Determine the [X, Y] coordinate at the center of the cell enclosing the given text.  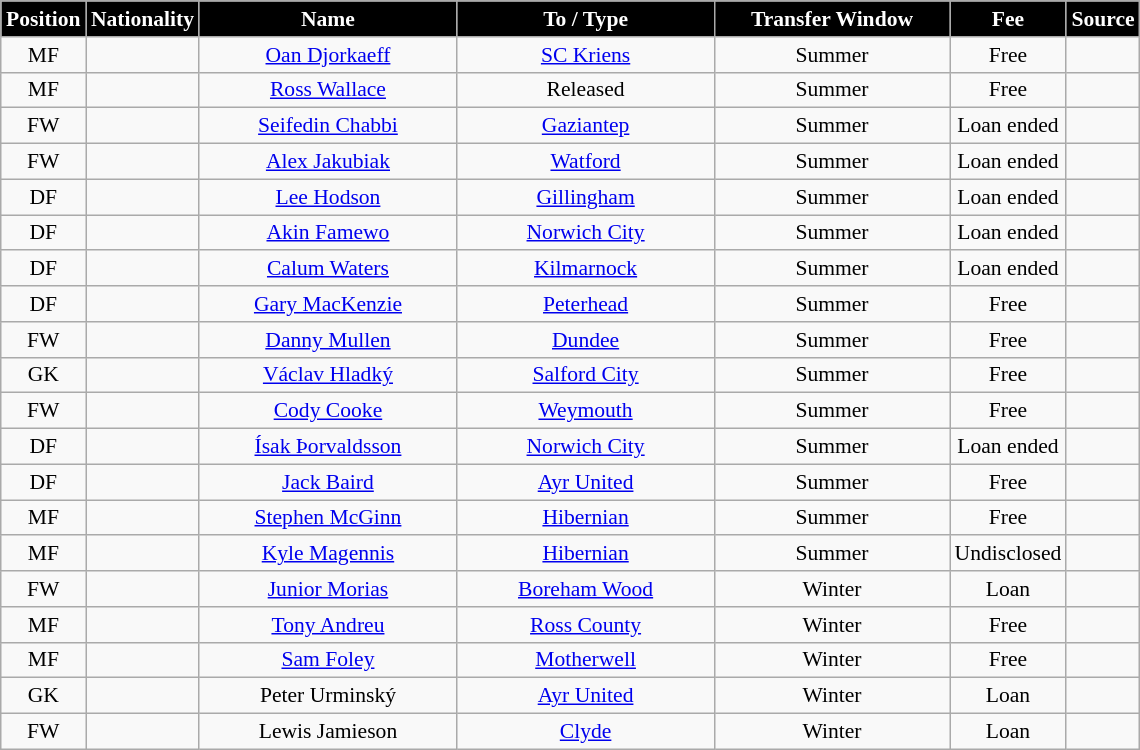
Salford City [586, 375]
Kilmarnock [586, 269]
Position [44, 19]
Peter Urminský [328, 696]
Danny Mullen [328, 340]
Jack Baird [328, 482]
Motherwell [586, 660]
Lee Hodson [328, 197]
Cody Cooke [328, 411]
Undisclosed [1008, 554]
Source [1102, 19]
Boreham Wood [586, 589]
Name [328, 19]
Fee [1008, 19]
Tony Andreu [328, 625]
Ísak Þorvaldsson [328, 447]
Ross County [586, 625]
Sam Foley [328, 660]
Gary MacKenzie [328, 304]
Released [586, 90]
Akin Famewo [328, 233]
SC Kriens [586, 55]
Junior Morias [328, 589]
Weymouth [586, 411]
Clyde [586, 732]
Kyle Magennis [328, 554]
Watford [586, 162]
Nationality [142, 19]
Seifedin Chabbi [328, 126]
To / Type [586, 19]
Václav Hladký [328, 375]
Gaziantep [586, 126]
Lewis Jamieson [328, 732]
Oan Djorkaeff [328, 55]
Peterhead [586, 304]
Ross Wallace [328, 90]
Alex Jakubiak [328, 162]
Transfer Window [832, 19]
Stephen McGinn [328, 518]
Gillingham [586, 197]
Calum Waters [328, 269]
Dundee [586, 340]
